Identify which cell holds the provided text, then report its [x, y] central coordinate. 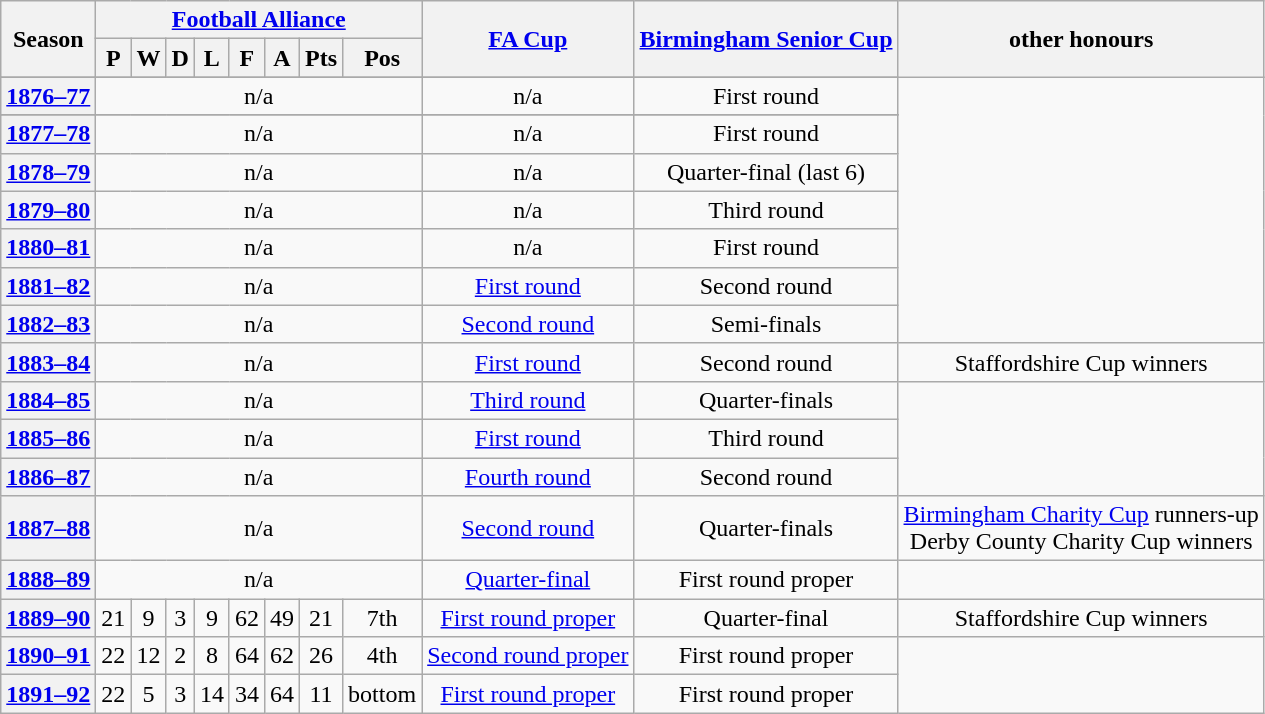
1882–83 [48, 324]
1878–79 [48, 172]
1891–92 [48, 694]
1877–78 [48, 134]
Birmingham Charity Cup runners-upDerby County Charity Cup winners [1081, 528]
1888–89 [48, 580]
P [114, 58]
Season [48, 39]
Pts [322, 58]
1887–88 [48, 528]
Fourth round [528, 477]
1883–84 [48, 362]
34 [246, 694]
26 [322, 656]
4th [382, 656]
1876–77 [48, 96]
5 [148, 694]
1885–86 [48, 438]
F [246, 58]
1881–82 [48, 286]
1879–80 [48, 210]
D [180, 58]
1890–91 [48, 656]
Semi-finals [766, 324]
Second round proper [528, 656]
1886–87 [48, 477]
Pos [382, 58]
Birmingham Senior Cup [766, 39]
7th [382, 618]
1889–90 [48, 618]
11 [322, 694]
14 [212, 694]
12 [148, 656]
FA Cup [528, 39]
A [282, 58]
Football Alliance [259, 20]
W [148, 58]
8 [212, 656]
1884–85 [48, 400]
L [212, 58]
other honours [1081, 39]
49 [282, 618]
Quarter-final (last 6) [766, 172]
1880–81 [48, 248]
bottom [382, 694]
2 [180, 656]
